Find where the given text appears and provide that cell's center as (X, Y) coordinate. 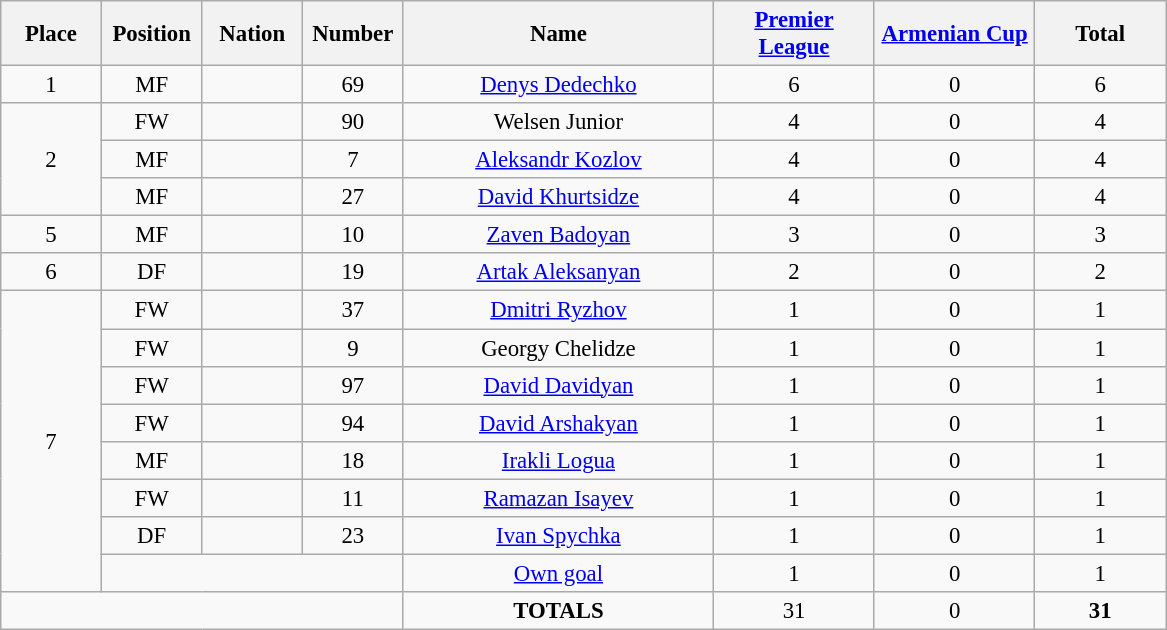
11 (354, 498)
Artak Aleksanyan (558, 273)
94 (354, 423)
Position (152, 34)
Aleksandr Kozlov (558, 160)
TOTALS (558, 611)
Nation (252, 34)
9 (354, 348)
Premier League (794, 34)
5 (52, 235)
Georgy Chelidze (558, 348)
27 (354, 197)
Name (558, 34)
10 (354, 235)
Own goal (558, 573)
Place (52, 34)
Zaven Badoyan (558, 235)
18 (354, 460)
Ramazan Isayev (558, 498)
Number (354, 34)
69 (354, 85)
90 (354, 122)
David Davidyan (558, 385)
Irakli Logua (558, 460)
Denys Dedechko (558, 85)
David Khurtsidze (558, 197)
Total (1100, 34)
Armenian Cup (954, 34)
19 (354, 273)
23 (354, 536)
David Arshakyan (558, 423)
Welsen Junior (558, 122)
37 (354, 310)
97 (354, 385)
Dmitri Ryzhov (558, 310)
Ivan Spychka (558, 536)
